Extract the (X, Y) coordinate from the center of the cell holding the provided text.  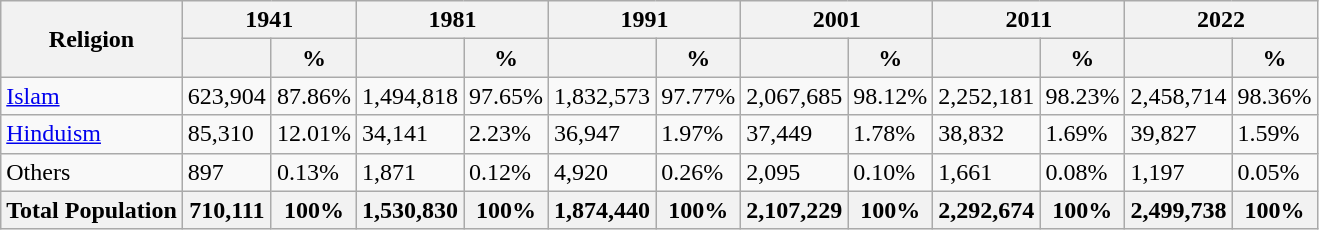
4,920 (602, 172)
38,832 (986, 134)
Religion (92, 39)
0.26% (698, 172)
0.12% (506, 172)
1,832,573 (602, 96)
1.59% (1274, 134)
12.01% (314, 134)
2,292,674 (986, 210)
Hinduism (92, 134)
2,067,685 (794, 96)
710,111 (226, 210)
1991 (645, 20)
2,458,714 (1178, 96)
2,095 (794, 172)
34,141 (410, 134)
37,449 (794, 134)
2011 (1029, 20)
2.23% (506, 134)
39,827 (1178, 134)
623,904 (226, 96)
1941 (269, 20)
1,197 (1178, 172)
2001 (837, 20)
2,107,229 (794, 210)
1,494,818 (410, 96)
98.23% (1082, 96)
0.13% (314, 172)
0.08% (1082, 172)
1.97% (698, 134)
Total Population (92, 210)
97.65% (506, 96)
1981 (452, 20)
36,947 (602, 134)
87.86% (314, 96)
Islam (92, 96)
2,252,181 (986, 96)
2,499,738 (1178, 210)
97.77% (698, 96)
1,661 (986, 172)
Others (92, 172)
1,874,440 (602, 210)
98.12% (890, 96)
1,530,830 (410, 210)
0.10% (890, 172)
85,310 (226, 134)
0.05% (1274, 172)
1.78% (890, 134)
98.36% (1274, 96)
1,871 (410, 172)
897 (226, 172)
1.69% (1082, 134)
2022 (1221, 20)
